Capture the cell that displays the provided text and extract its (X, Y) central coordinate. 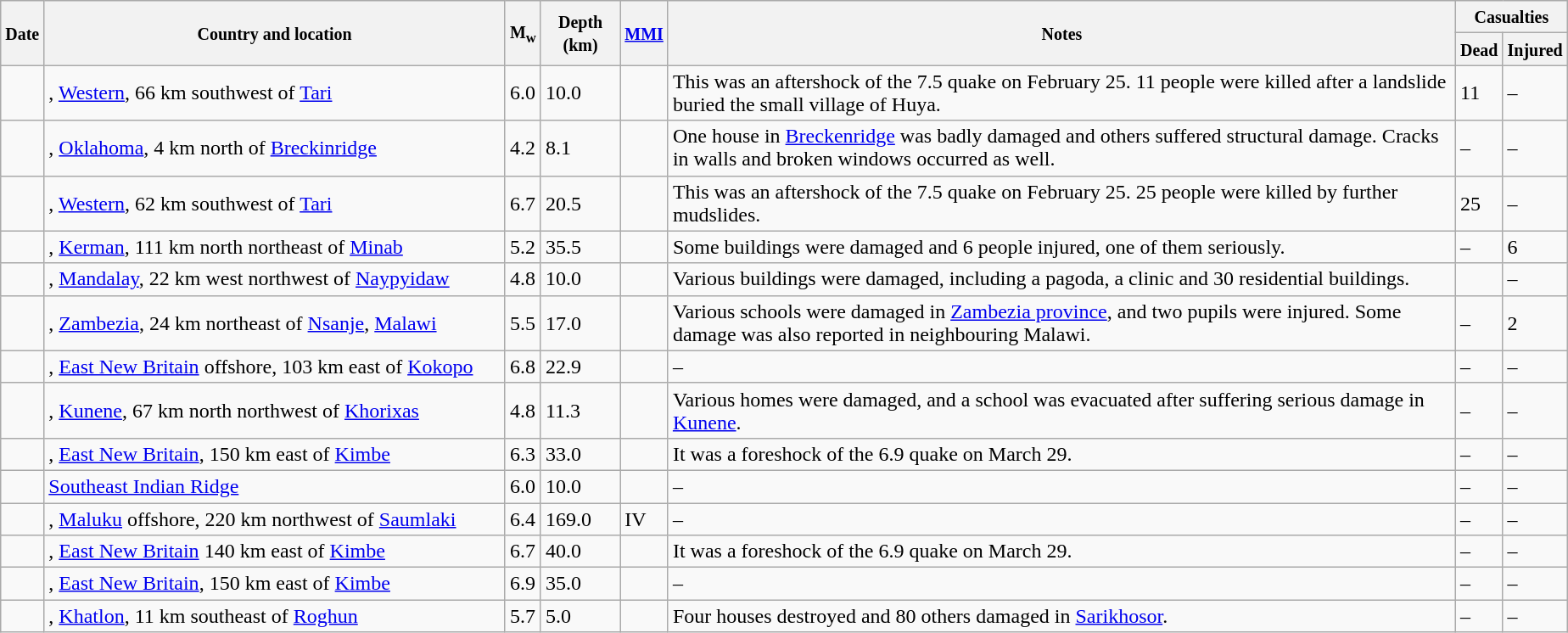
17.0 (580, 322)
6.9 (523, 584)
, East New Britain offshore, 103 km east of Kokopo (275, 367)
Depth (km) (580, 33)
MMI (645, 33)
This was an aftershock of the 7.5 quake on February 25. 25 people were killed by further mudslides. (1061, 204)
Various homes were damaged, and a school was evacuated after suffering serious damage in Kunene. (1061, 411)
Date (22, 33)
Casualties (1511, 17)
Country and location (275, 33)
, Zambezia, 24 km northeast of Nsanje, Malawi (275, 322)
5.2 (523, 247)
, East New Britain 140 km east of Kimbe (275, 552)
This was an aftershock of the 7.5 quake on February 25. 11 people were killed after a landslide buried the small village of Huya. (1061, 93)
25 (1479, 204)
, Western, 62 km southwest of Tari (275, 204)
35.0 (580, 584)
5.7 (523, 616)
6 (1535, 247)
, Western, 66 km southwest of Tari (275, 93)
Southeast Indian Ridge (275, 486)
169.0 (580, 518)
Notes (1061, 33)
4.2 (523, 148)
, Mandalay, 22 km west northwest of Naypyidaw (275, 279)
2 (1535, 322)
6.4 (523, 518)
, Maluku offshore, 220 km northwest of Saumlaki (275, 518)
11.3 (580, 411)
22.9 (580, 367)
40.0 (580, 552)
, Khatlon, 11 km southeast of Roghun (275, 616)
35.5 (580, 247)
Various schools were damaged in Zambezia province, and two pupils were injured. Some damage was also reported in neighbouring Malawi. (1061, 322)
5.0 (580, 616)
11 (1479, 93)
Dead (1479, 49)
20.5 (580, 204)
, Oklahoma, 4 km north of Breckinridge (275, 148)
Some buildings were damaged and 6 people injured, one of them seriously. (1061, 247)
5.5 (523, 322)
Various buildings were damaged, including a pagoda, a clinic and 30 residential buildings. (1061, 279)
8.1 (580, 148)
One house in Breckenridge was badly damaged and others suffered structural damage. Cracks in walls and broken windows occurred as well. (1061, 148)
IV (645, 518)
6.8 (523, 367)
6.3 (523, 454)
Four houses destroyed and 80 others damaged in Sarikhosor. (1061, 616)
Mw (523, 33)
33.0 (580, 454)
Injured (1535, 49)
, Kunene, 67 km north northwest of Khorixas (275, 411)
, Kerman, 111 km north northeast of Minab (275, 247)
